Find where the given text appears and provide that cell's center as (x, y) coordinate. 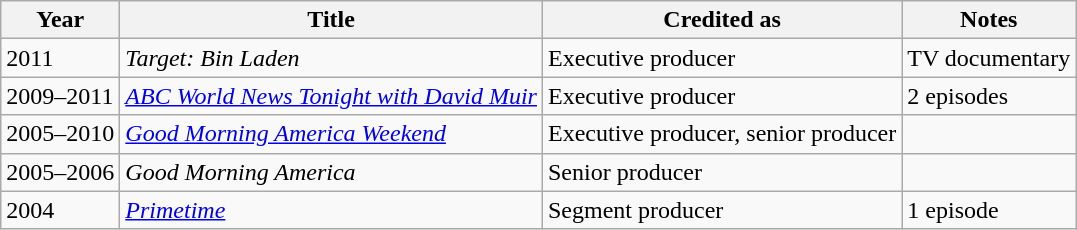
TV documentary (989, 58)
Good Morning America Weekend (332, 134)
Primetime (332, 210)
Senior producer (722, 172)
1 episode (989, 210)
Credited as (722, 20)
Target: Bin Laden (332, 58)
2005–2006 (60, 172)
Segment producer (722, 210)
Executive producer, senior producer (722, 134)
Good Morning America (332, 172)
Title (332, 20)
2 episodes (989, 96)
2011 (60, 58)
2005–2010 (60, 134)
Notes (989, 20)
2004 (60, 210)
2009–2011 (60, 96)
ABC World News Tonight with David Muir (332, 96)
Year (60, 20)
